Pinpoint the cell where the given text exists, returning its [X, Y] midpoint coordinate. 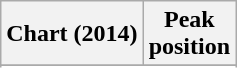
Peakposition [189, 34]
Chart (2014) [72, 34]
